Return the [x, y] coordinate for the center point of the cell that contains the specified text.  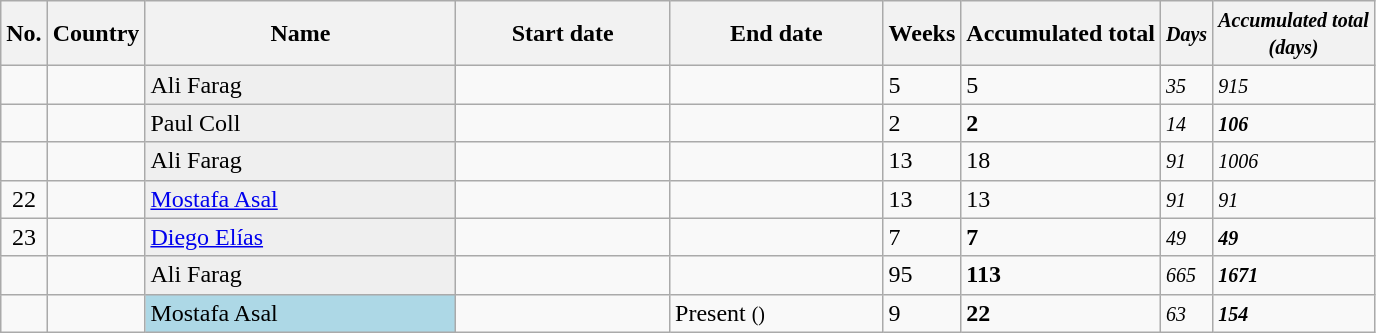
23 [24, 237]
Country [96, 34]
63 [1187, 313]
1006 [1294, 161]
18 [1061, 161]
Accumulated total [1061, 34]
Weeks [922, 34]
9 [922, 313]
Paul Coll [300, 123]
Accumulated total(days) [1294, 34]
154 [1294, 313]
Diego Elías [300, 237]
106 [1294, 123]
14 [1187, 123]
No. [24, 34]
113 [1061, 275]
End date [777, 34]
35 [1187, 85]
Name [300, 34]
915 [1294, 85]
Days [1187, 34]
Present () [777, 313]
95 [922, 275]
665 [1187, 275]
1671 [1294, 275]
Start date [563, 34]
